Search for the cell housing the specified text and yield its [X, Y] center coordinate. 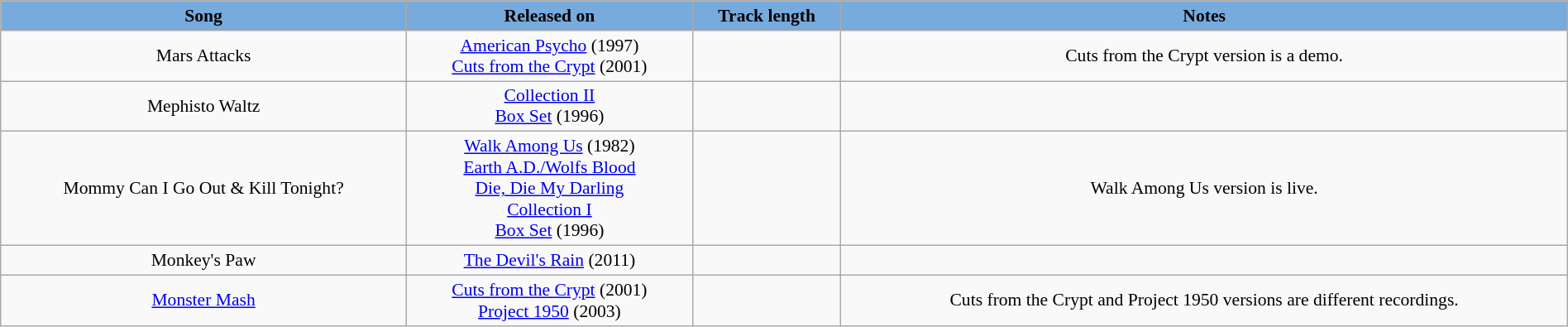
Released on [549, 16]
Notes [1204, 16]
Monkey's Paw [203, 260]
Track length [767, 16]
Collection IIBox Set (1996) [549, 106]
Cuts from the Crypt and Project 1950 versions are different recordings. [1204, 300]
Monster Mash [203, 300]
Cuts from the Crypt version is a demo. [1204, 55]
American Psycho (1997)Cuts from the Crypt (2001) [549, 55]
Walk Among Us version is live. [1204, 189]
Cuts from the Crypt (2001)Project 1950 (2003) [549, 300]
Mephisto Waltz [203, 106]
Mars Attacks [203, 55]
Mommy Can I Go Out & Kill Tonight? [203, 189]
The Devil's Rain (2011) [549, 260]
Walk Among Us (1982)Earth A.D./Wolfs BloodDie, Die My DarlingCollection IBox Set (1996) [549, 189]
Song [203, 16]
